For the text-containing cell, return its midpoint in (x, y) coordinate format. 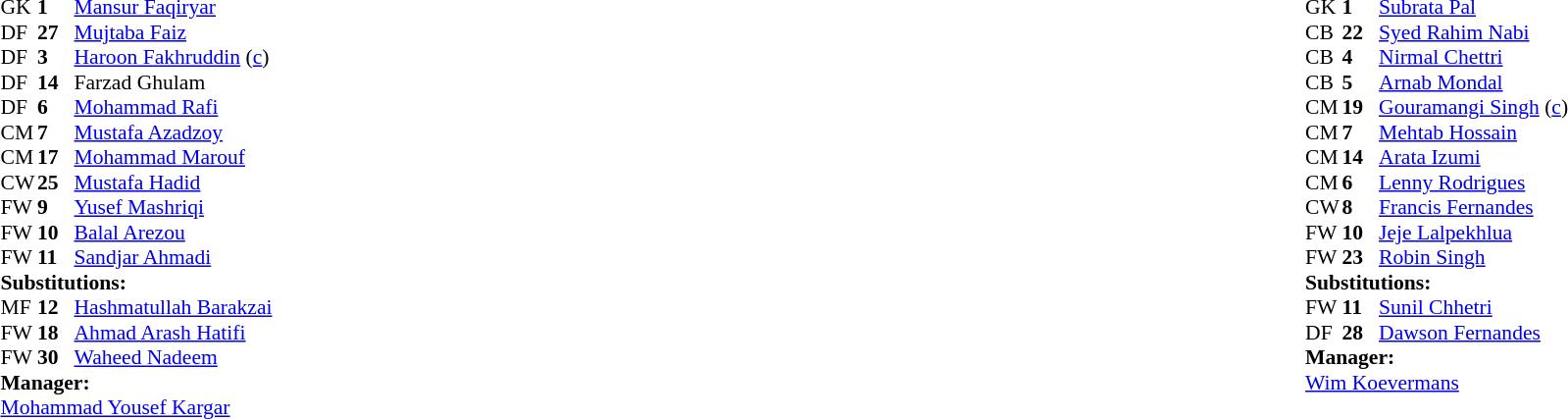
Francis Fernandes (1473, 207)
Lenny Rodrigues (1473, 183)
Mohammad Rafi (174, 107)
25 (56, 183)
28 (1361, 333)
Sunil Chhetri (1473, 307)
Sandjar Ahmadi (174, 258)
MF (19, 307)
Wim Koevermans (1437, 383)
Yusef Mashriqi (174, 207)
17 (56, 158)
3 (56, 58)
Dawson Fernandes (1473, 333)
27 (56, 32)
22 (1361, 32)
18 (56, 333)
12 (56, 307)
Mustafa Hadid (174, 183)
Mehtab Hossain (1473, 132)
Mustafa Azadzoy (174, 132)
30 (56, 358)
Mujtaba Faiz (174, 32)
Arnab Mondal (1473, 82)
Hashmatullah Barakzai (174, 307)
Arata Izumi (1473, 158)
Haroon Fakhruddin (c) (174, 58)
4 (1361, 58)
Robin Singh (1473, 258)
23 (1361, 258)
5 (1361, 82)
9 (56, 207)
Balal Arezou (174, 233)
Jeje Lalpekhlua (1473, 233)
Farzad Ghulam (174, 82)
Syed Rahim Nabi (1473, 32)
Nirmal Chettri (1473, 58)
8 (1361, 207)
Ahmad Arash Hatifi (174, 333)
19 (1361, 107)
Mohammad Marouf (174, 158)
Gouramangi Singh (c) (1473, 107)
Waheed Nadeem (174, 358)
